Determine the (x, y) coordinate at the center of the cell enclosing the given text.  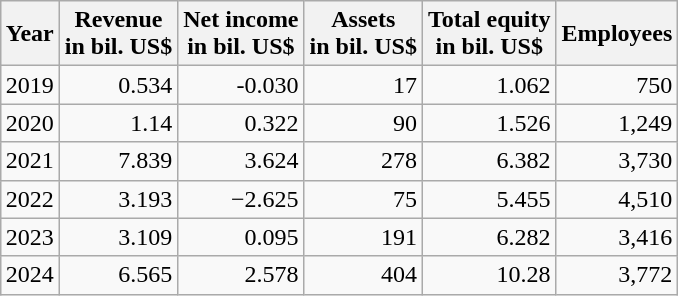
6.565 (118, 275)
1,249 (617, 123)
191 (363, 237)
4,510 (617, 199)
Total equityin bil. US$ (490, 34)
3,730 (617, 161)
2023 (30, 237)
5.455 (490, 199)
2020 (30, 123)
278 (363, 161)
6.282 (490, 237)
3.624 (241, 161)
10.28 (490, 275)
−2.625 (241, 199)
404 (363, 275)
2.578 (241, 275)
-0.030 (241, 85)
2019 (30, 85)
0.095 (241, 237)
2024 (30, 275)
2021 (30, 161)
3,772 (617, 275)
1.062 (490, 85)
Revenuein bil. US$ (118, 34)
Net incomein bil. US$ (241, 34)
2022 (30, 199)
3.193 (118, 199)
3,416 (617, 237)
Employees (617, 34)
17 (363, 85)
75 (363, 199)
1.14 (118, 123)
90 (363, 123)
Assetsin bil. US$ (363, 34)
6.382 (490, 161)
3.109 (118, 237)
750 (617, 85)
7.839 (118, 161)
0.322 (241, 123)
1.526 (490, 123)
Year (30, 34)
0.534 (118, 85)
